Determine the [X, Y] coordinate at the center of the cell enclosing the given text.  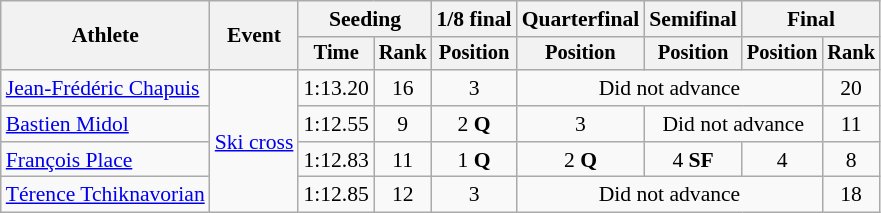
1:12.55 [336, 124]
9 [403, 124]
1/8 final [474, 19]
12 [403, 195]
Seeding [364, 19]
18 [851, 195]
Bastien Midol [106, 124]
Athlete [106, 36]
8 [851, 160]
1:12.83 [336, 160]
1:12.85 [336, 195]
4 SF [693, 160]
François Place [106, 160]
Semifinal [693, 19]
Jean-Frédéric Chapuis [106, 88]
Time [336, 54]
1 Q [474, 160]
4 [782, 160]
1:13.20 [336, 88]
Event [254, 36]
Quarterfinal [581, 19]
Final [811, 19]
Ski cross [254, 141]
Térence Tchiknavorian [106, 195]
20 [851, 88]
16 [403, 88]
